Find where the given text appears and provide that cell's center as [X, Y] coordinate. 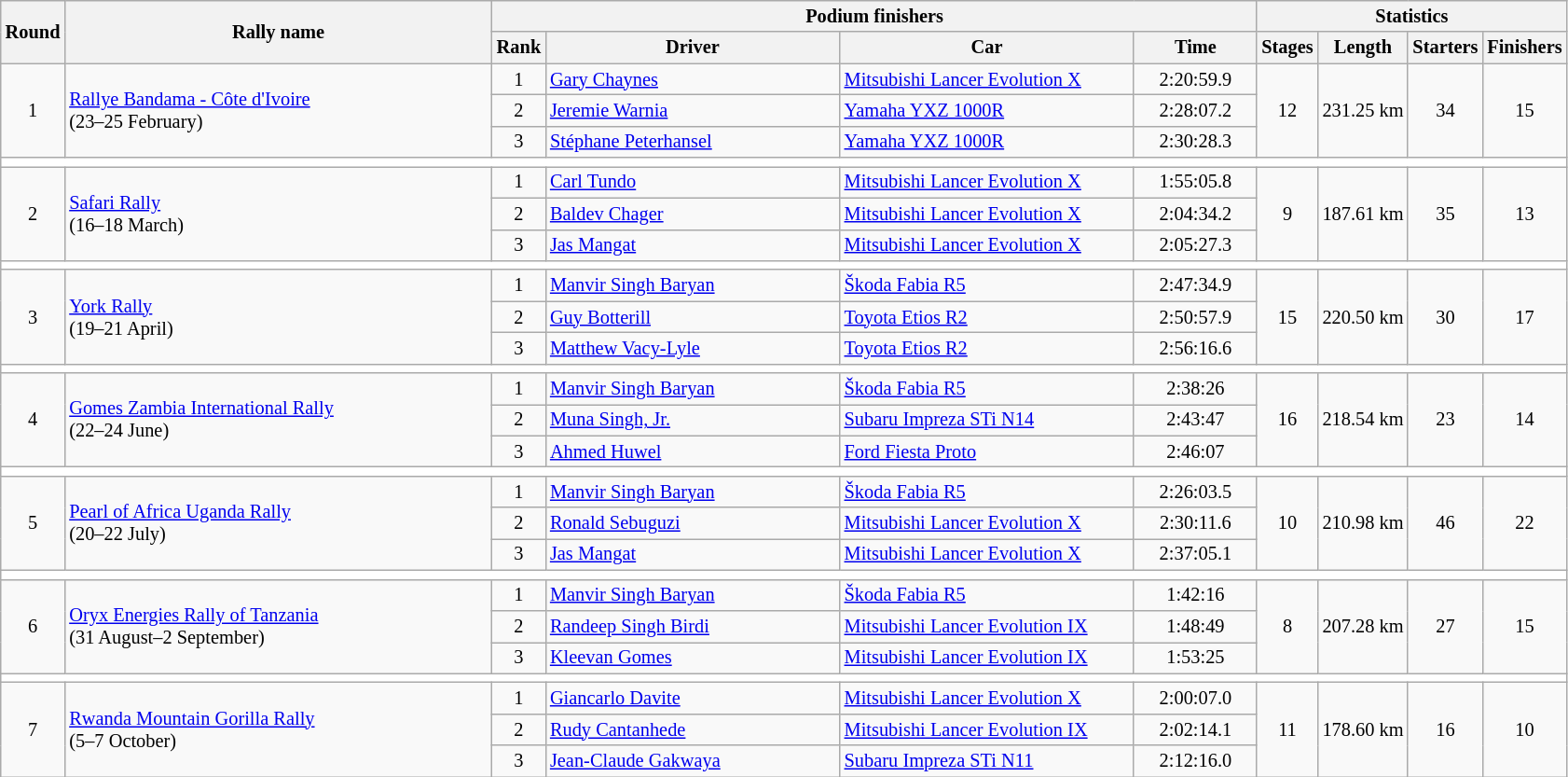
Ford Fiesta Proto [987, 451]
Subaru Impreza STi N11 [987, 761]
Muna Singh, Jr. [693, 420]
5 [34, 522]
2:46:07 [1195, 451]
27 [1445, 627]
Baldev Chager [693, 214]
2:00:07.0 [1195, 698]
2:30:11.6 [1195, 523]
1:48:49 [1195, 626]
2:04:34.2 [1195, 214]
Safari Rally(16–18 March) [278, 213]
17 [1524, 317]
Time [1195, 48]
Oryx Energies Rally of Tanzania(31 August–2 September) [278, 627]
2:38:26 [1195, 389]
Rwanda Mountain Gorilla Rally(5–7 October) [278, 729]
Ahmed Huwel [693, 451]
2:28:07.2 [1195, 110]
8 [1286, 627]
11 [1286, 729]
Randeep Singh Birdi [693, 626]
Round [34, 32]
Finishers [1524, 48]
Length [1363, 48]
Stéphane Peterhansel [693, 142]
178.60 km [1363, 729]
Carl Tundo [693, 182]
Rank [518, 48]
2:50:57.9 [1195, 317]
22 [1524, 522]
2:20:59.9 [1195, 79]
2:43:47 [1195, 420]
13 [1524, 213]
Driver [693, 48]
Guy Botterill [693, 317]
Giancarlo Davite [693, 698]
Rally name [278, 32]
6 [34, 627]
Jeremie Warnia [693, 110]
Pearl of Africa Uganda Rally(20–22 July) [278, 522]
Gomes Zambia International Rally(22–24 June) [278, 420]
Ronald Sebuguzi [693, 523]
1:42:16 [1195, 595]
207.28 km [1363, 627]
231.25 km [1363, 110]
Podium finishers [874, 16]
7 [34, 729]
2:26:03.5 [1195, 492]
46 [1445, 522]
Starters [1445, 48]
2:12:16.0 [1195, 761]
4 [34, 420]
York Rally(19–21 April) [278, 317]
210.98 km [1363, 522]
14 [1524, 420]
1:53:25 [1195, 658]
34 [1445, 110]
12 [1286, 110]
2:30:28.3 [1195, 142]
Car [987, 48]
35 [1445, 213]
Rudy Cantanhede [693, 729]
Statistics [1411, 16]
Subaru Impreza STi N14 [987, 420]
218.54 km [1363, 420]
2:56:16.6 [1195, 348]
2:37:05.1 [1195, 554]
2:47:34.9 [1195, 285]
1:55:05.8 [1195, 182]
Rallye Bandama - Côte d'Ivoire(23–25 February) [278, 110]
Kleevan Gomes [693, 658]
Stages [1286, 48]
2:02:14.1 [1195, 729]
9 [1286, 213]
Gary Chaynes [693, 79]
187.61 km [1363, 213]
Matthew Vacy-Lyle [693, 348]
30 [1445, 317]
23 [1445, 420]
220.50 km [1363, 317]
Jean-Claude Gakwaya [693, 761]
2:05:27.3 [1195, 245]
